Scan for the cell matching the given text and deliver its (x, y) coordinate at center. 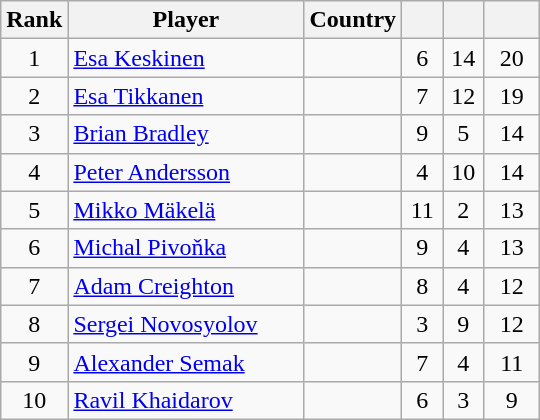
Esa Tikkanen (186, 96)
Michal Pivoňka (186, 248)
Country (353, 20)
Mikko Mäkelä (186, 210)
20 (512, 58)
Sergei Novosyolov (186, 324)
Peter Andersson (186, 172)
Rank (34, 20)
1 (34, 58)
19 (512, 96)
Alexander Semak (186, 362)
Brian Bradley (186, 134)
Player (186, 20)
Ravil Khaidarov (186, 400)
Adam Creighton (186, 286)
Esa Keskinen (186, 58)
